Detect which cell encompasses the target text, then output its (x, y) center coordinate. 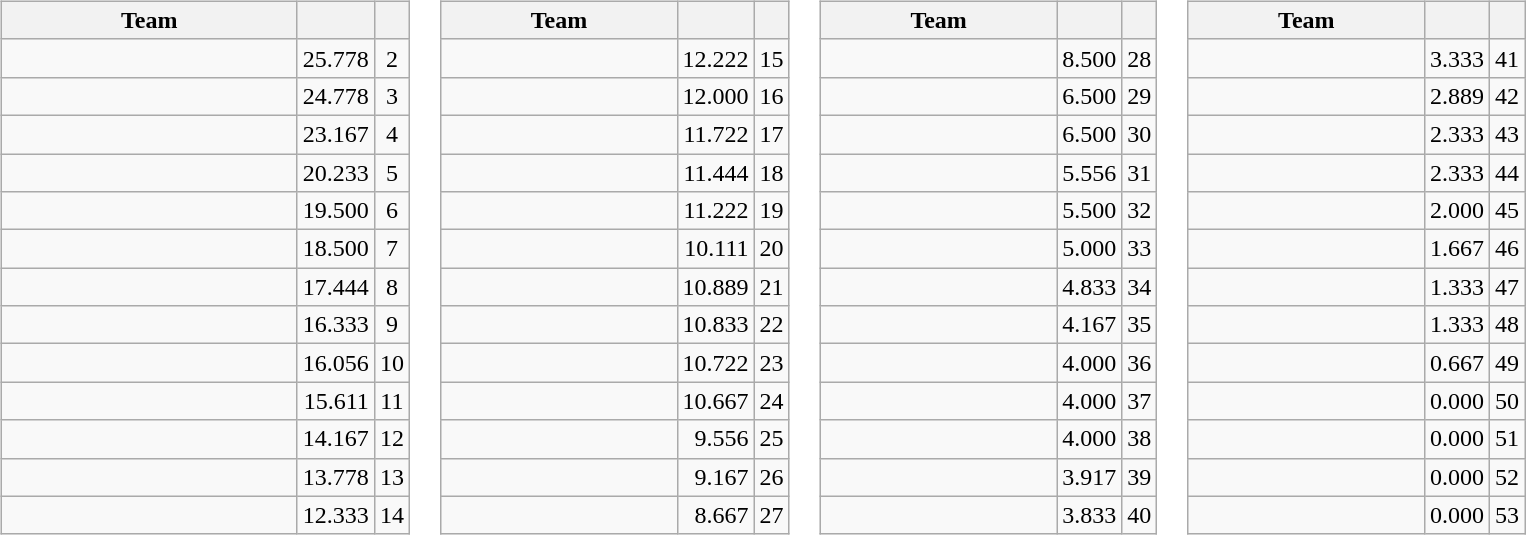
11.444 (716, 173)
42 (1506, 96)
21 (772, 287)
38 (1140, 439)
0.667 (1456, 363)
49 (1506, 363)
4 (392, 134)
19 (772, 211)
39 (1140, 477)
36 (1140, 363)
4.167 (1090, 325)
16 (772, 96)
25 (772, 439)
16.056 (336, 363)
37 (1140, 401)
43 (1506, 134)
27 (772, 515)
46 (1506, 249)
8.500 (1090, 58)
5 (392, 173)
12 (392, 439)
33 (1140, 249)
23 (772, 363)
52 (1506, 477)
31 (1140, 173)
45 (1506, 211)
8.667 (716, 515)
8 (392, 287)
11 (392, 401)
47 (1506, 287)
3.917 (1090, 477)
12.333 (336, 515)
4.833 (1090, 287)
3.333 (1456, 58)
10.833 (716, 325)
53 (1506, 515)
18.500 (336, 249)
44 (1506, 173)
11.222 (716, 211)
24.778 (336, 96)
16.333 (336, 325)
13 (392, 477)
12.000 (716, 96)
25.778 (336, 58)
22 (772, 325)
12.222 (716, 58)
2.889 (1456, 96)
10.889 (716, 287)
10 (392, 363)
41 (1506, 58)
5.556 (1090, 173)
32 (1140, 211)
20 (772, 249)
18 (772, 173)
10.111 (716, 249)
34 (1140, 287)
5.500 (1090, 211)
15.611 (336, 401)
50 (1506, 401)
40 (1140, 515)
7 (392, 249)
20.233 (336, 173)
11.722 (716, 134)
9.167 (716, 477)
28 (1140, 58)
5.000 (1090, 249)
35 (1140, 325)
23.167 (336, 134)
13.778 (336, 477)
9 (392, 325)
3 (392, 96)
29 (1140, 96)
9.556 (716, 439)
17.444 (336, 287)
51 (1506, 439)
15 (772, 58)
10.667 (716, 401)
6 (392, 211)
48 (1506, 325)
1.667 (1456, 249)
14.167 (336, 439)
10.722 (716, 363)
19.500 (336, 211)
2.000 (1456, 211)
24 (772, 401)
2 (392, 58)
26 (772, 477)
14 (392, 515)
17 (772, 134)
3.833 (1090, 515)
30 (1140, 134)
